Capture the cell that displays the provided text and extract its (X, Y) central coordinate. 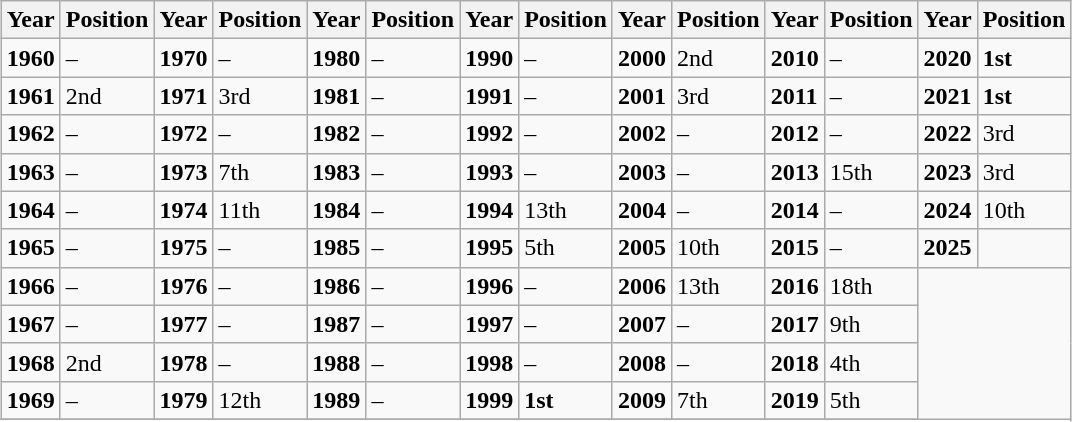
1990 (490, 58)
1961 (30, 96)
1980 (336, 58)
1977 (184, 324)
1964 (30, 210)
18th (871, 286)
1979 (184, 400)
1976 (184, 286)
2022 (948, 134)
1997 (490, 324)
1967 (30, 324)
11th (260, 210)
12th (260, 400)
1986 (336, 286)
1963 (30, 172)
1974 (184, 210)
2006 (642, 286)
1975 (184, 248)
2021 (948, 96)
1983 (336, 172)
2003 (642, 172)
2012 (794, 134)
2008 (642, 362)
1992 (490, 134)
1969 (30, 400)
1966 (30, 286)
2019 (794, 400)
1972 (184, 134)
9th (871, 324)
2004 (642, 210)
1971 (184, 96)
4th (871, 362)
1989 (336, 400)
1968 (30, 362)
2015 (794, 248)
2025 (948, 248)
2014 (794, 210)
1991 (490, 96)
1988 (336, 362)
1996 (490, 286)
1984 (336, 210)
1973 (184, 172)
15th (871, 172)
2013 (794, 172)
1987 (336, 324)
2010 (794, 58)
1985 (336, 248)
1994 (490, 210)
2005 (642, 248)
2007 (642, 324)
1962 (30, 134)
1970 (184, 58)
2001 (642, 96)
2020 (948, 58)
2018 (794, 362)
1978 (184, 362)
2000 (642, 58)
2017 (794, 324)
2023 (948, 172)
2011 (794, 96)
2016 (794, 286)
1981 (336, 96)
1982 (336, 134)
1995 (490, 248)
1999 (490, 400)
1965 (30, 248)
2009 (642, 400)
2024 (948, 210)
1993 (490, 172)
1960 (30, 58)
1998 (490, 362)
2002 (642, 134)
